Detect which cell encompasses the target text, then output its (x, y) center coordinate. 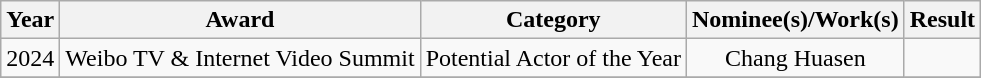
Category (553, 20)
Potential Actor of the Year (553, 58)
Weibo TV & Internet Video Summit (240, 58)
Nominee(s)/Work(s) (796, 20)
Result (942, 20)
Award (240, 20)
2024 (30, 58)
Year (30, 20)
Chang Huasen (796, 58)
